Search for the cell housing the specified text and yield its [x, y] center coordinate. 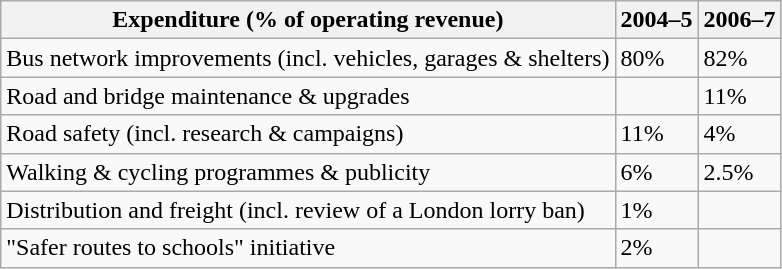
2.5% [740, 172]
"Safer routes to schools" initiative [308, 248]
Distribution and freight (incl. review of a London lorry ban) [308, 210]
Bus network improvements (incl. vehicles, garages & shelters) [308, 58]
Walking & cycling programmes & publicity [308, 172]
Expenditure (% of operating revenue) [308, 20]
1% [656, 210]
Road and bridge maintenance & upgrades [308, 96]
2004–5 [656, 20]
2% [656, 248]
82% [740, 58]
4% [740, 134]
6% [656, 172]
2006–7 [740, 20]
Road safety (incl. research & campaigns) [308, 134]
80% [656, 58]
